For the text-containing cell, return its midpoint in [X, Y] coordinate format. 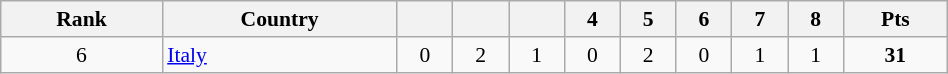
Rank [82, 19]
7 [760, 19]
Country [280, 19]
Pts [895, 19]
31 [895, 55]
8 [816, 19]
Italy [280, 55]
4 [592, 19]
5 [648, 19]
